Return [X, Y] of the center of cell containing provided text 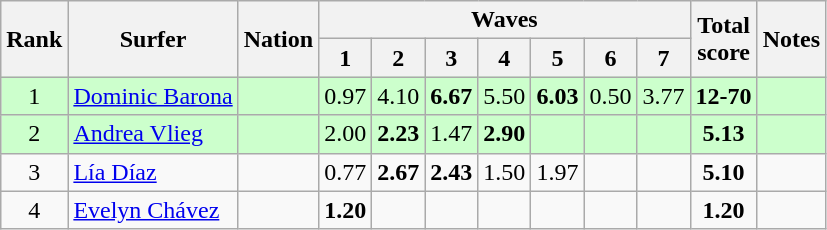
5.50 [504, 96]
Totalscore [724, 39]
3.77 [664, 96]
5.13 [724, 134]
2.90 [504, 134]
0.50 [610, 96]
2.23 [398, 134]
0.77 [346, 172]
2.67 [398, 172]
Waves [504, 20]
2.43 [452, 172]
Dominic Barona [153, 96]
6.03 [558, 96]
6 [610, 58]
6.67 [452, 96]
4.10 [398, 96]
2.00 [346, 134]
Rank [34, 39]
5 [558, 58]
Lía Díaz [153, 172]
12-70 [724, 96]
1.50 [504, 172]
Nation [278, 39]
Andrea Vlieg [153, 134]
7 [664, 58]
Surfer [153, 39]
Notes [791, 39]
5.10 [724, 172]
0.97 [346, 96]
1.47 [452, 134]
1.97 [558, 172]
Evelyn Chávez [153, 210]
